Return the [x, y] coordinate for the center point of the cell that contains the specified text.  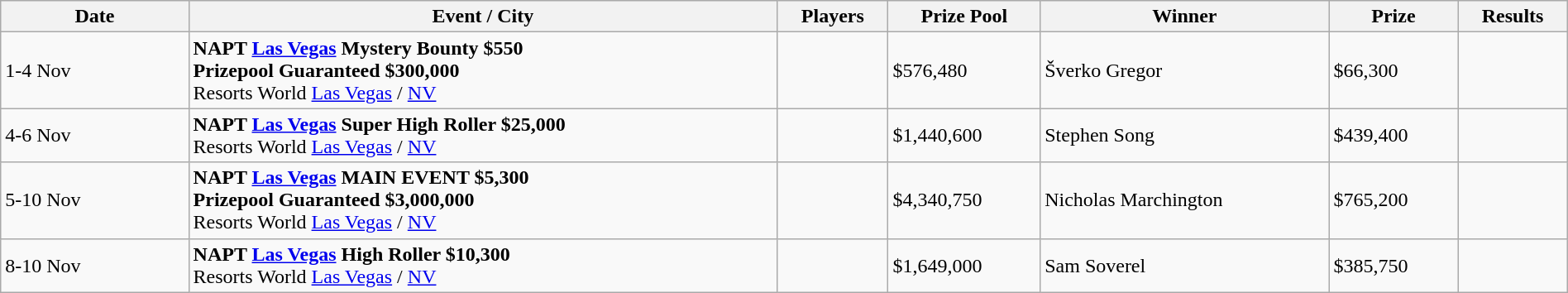
$576,480 [964, 70]
$1,649,000 [964, 265]
$66,300 [1394, 70]
$439,400 [1394, 136]
Šverko Gregor [1184, 70]
NAPT Las Vegas Super High Roller $25,000Resorts World Las Vegas / NV [483, 136]
$1,440,600 [964, 136]
4-6 Nov [94, 136]
Players [833, 17]
$765,200 [1394, 200]
Prize Pool [964, 17]
NAPT Las Vegas High Roller $10,300Resorts World Las Vegas / NV [483, 265]
Prize [1394, 17]
NAPT Las Vegas MAIN EVENT $5,300Prizepool Guaranteed $3,000,000Resorts World Las Vegas / NV [483, 200]
$385,750 [1394, 265]
Date [94, 17]
Results [1513, 17]
NAPT Las Vegas Mystery Bounty $550Prizepool Guaranteed $300,000Resorts World Las Vegas / NV [483, 70]
8-10 Nov [94, 265]
Event / City [483, 17]
Nicholas Marchington [1184, 200]
5-10 Nov [94, 200]
Sam Soverel [1184, 265]
Stephen Song [1184, 136]
Winner [1184, 17]
1-4 Nov [94, 70]
$4,340,750 [964, 200]
